Extract the (x, y) coordinate from the center of the cell holding the provided text.  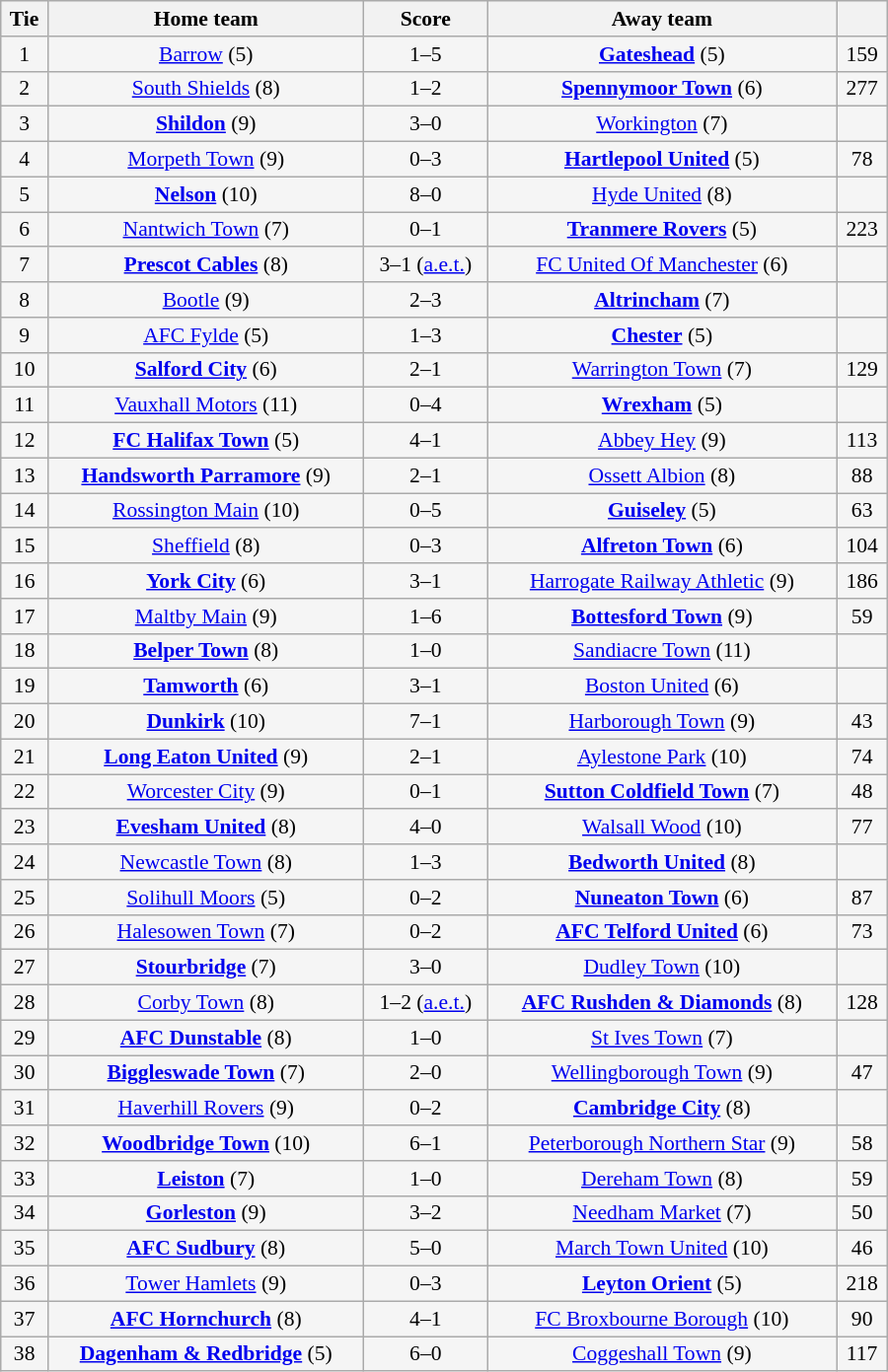
Shildon (9) (206, 124)
2–0 (426, 1073)
23 (25, 828)
Leyton Orient (5) (662, 1284)
117 (862, 1354)
Tower Hamlets (9) (206, 1284)
Belper Town (8) (206, 651)
34 (25, 1213)
Dereham Town (8) (662, 1179)
Worcester City (9) (206, 792)
Guiseley (5) (662, 511)
Hyde United (8) (662, 194)
Needham Market (7) (662, 1213)
Sutton Coldfield Town (7) (662, 792)
Bottesford Town (9) (662, 616)
Dagenham & Redbridge (5) (206, 1354)
37 (25, 1319)
Evesham United (8) (206, 828)
Salford City (6) (206, 370)
Stourbridge (7) (206, 968)
46 (862, 1249)
87 (862, 898)
22 (25, 792)
7 (25, 265)
AFC Telford United (6) (662, 932)
Away team (662, 19)
Tranmere Rovers (5) (662, 230)
AFC Sudbury (8) (206, 1249)
Peterborough Northern Star (9) (662, 1143)
48 (862, 792)
Newcastle Town (8) (206, 862)
16 (25, 581)
14 (25, 511)
Barrow (5) (206, 54)
Gateshead (5) (662, 54)
Haverhill Rovers (9) (206, 1109)
Harborough Town (9) (662, 722)
8–0 (426, 194)
26 (25, 932)
Dunkirk (10) (206, 722)
Nantwich Town (7) (206, 230)
277 (862, 89)
6–0 (426, 1354)
Morpeth Town (9) (206, 160)
73 (862, 932)
36 (25, 1284)
38 (25, 1354)
47 (862, 1073)
128 (862, 1003)
Walsall Wood (10) (662, 828)
43 (862, 722)
Dudley Town (10) (662, 968)
104 (862, 546)
Ossett Albion (8) (662, 475)
Bootle (9) (206, 300)
Home team (206, 19)
Chester (5) (662, 335)
Wrexham (5) (662, 405)
24 (25, 862)
Leiston (7) (206, 1179)
1–2 (a.e.t.) (426, 1003)
6–1 (426, 1143)
Nelson (10) (206, 194)
Abbey Hey (9) (662, 441)
Spennymoor Town (6) (662, 89)
30 (25, 1073)
20 (25, 722)
Cambridge City (8) (662, 1109)
27 (25, 968)
12 (25, 441)
Long Eaton United (9) (206, 757)
Sandiacre Town (11) (662, 651)
Workington (7) (662, 124)
AFC Hornchurch (8) (206, 1319)
Tie (25, 19)
9 (25, 335)
Maltby Main (9) (206, 616)
18 (25, 651)
Gorleston (9) (206, 1213)
Boston United (6) (662, 686)
Handsworth Parramore (9) (206, 475)
8 (25, 300)
Nuneaton Town (6) (662, 898)
Woodbridge Town (10) (206, 1143)
5 (25, 194)
74 (862, 757)
11 (25, 405)
129 (862, 370)
Bedworth United (8) (662, 862)
218 (862, 1284)
FC Broxbourne Borough (10) (662, 1319)
York City (6) (206, 581)
5–0 (426, 1249)
2 (25, 89)
186 (862, 581)
21 (25, 757)
25 (25, 898)
77 (862, 828)
March Town United (10) (662, 1249)
4–0 (426, 828)
AFC Rushden & Diamonds (8) (662, 1003)
19 (25, 686)
1–5 (426, 54)
Wellingborough Town (9) (662, 1073)
33 (25, 1179)
31 (25, 1109)
223 (862, 230)
15 (25, 546)
159 (862, 54)
3 (25, 124)
0–4 (426, 405)
Harrogate Railway Athletic (9) (662, 581)
58 (862, 1143)
78 (862, 160)
7–1 (426, 722)
63 (862, 511)
Prescot Cables (8) (206, 265)
90 (862, 1319)
Rossington Main (10) (206, 511)
Altrincham (7) (662, 300)
FC United Of Manchester (6) (662, 265)
South Shields (8) (206, 89)
Hartlepool United (5) (662, 160)
3–1 (a.e.t.) (426, 265)
0–5 (426, 511)
35 (25, 1249)
29 (25, 1038)
Score (426, 19)
AFC Fylde (5) (206, 335)
1–2 (426, 89)
17 (25, 616)
10 (25, 370)
Warrington Town (7) (662, 370)
Halesowen Town (7) (206, 932)
FC Halifax Town (5) (206, 441)
Solihull Moors (5) (206, 898)
6 (25, 230)
50 (862, 1213)
32 (25, 1143)
Aylestone Park (10) (662, 757)
Tamworth (6) (206, 686)
1–6 (426, 616)
2–3 (426, 300)
28 (25, 1003)
Sheffield (8) (206, 546)
Biggleswade Town (7) (206, 1073)
1 (25, 54)
AFC Dunstable (8) (206, 1038)
Alfreton Town (6) (662, 546)
4 (25, 160)
St Ives Town (7) (662, 1038)
Corby Town (8) (206, 1003)
3–2 (426, 1213)
88 (862, 475)
Vauxhall Motors (11) (206, 405)
Coggeshall Town (9) (662, 1354)
113 (862, 441)
13 (25, 475)
